Return the (X, Y) coordinate for the center point of the cell that contains the specified text.  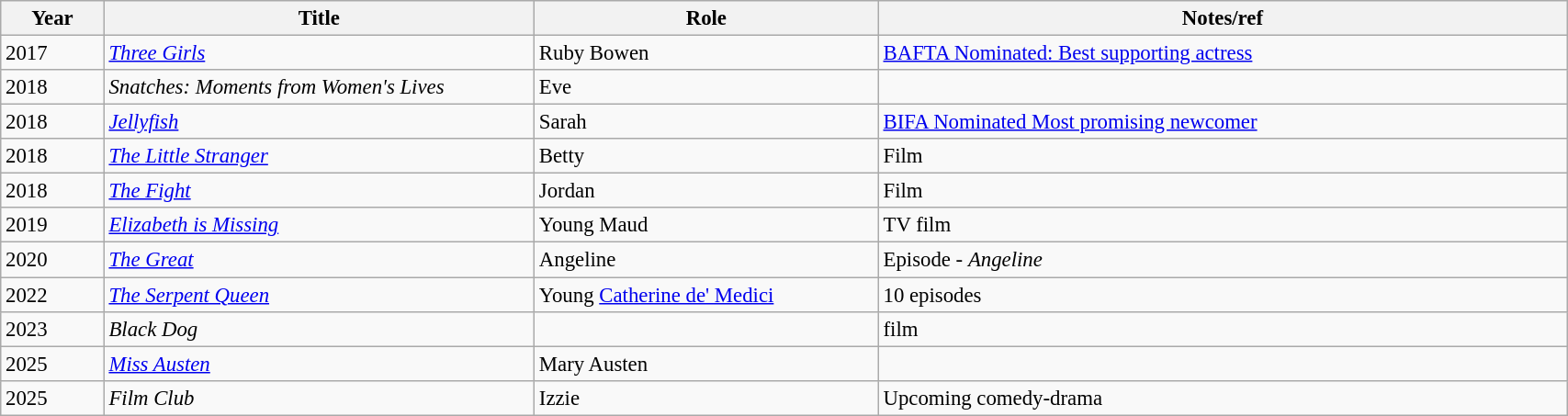
BAFTA Nominated: Best supporting actress (1222, 53)
2019 (52, 225)
Izzie (707, 398)
The Fight (319, 191)
The Great (319, 260)
2017 (52, 53)
Sarah (707, 122)
Jellyfish (319, 122)
The Little Stranger (319, 156)
BIFA Nominated Most promising newcomer (1222, 122)
Title (319, 18)
Upcoming comedy-drama (1222, 398)
Miss Austen (319, 364)
Elizabeth is Missing (319, 225)
Eve (707, 87)
Episode - Angeline (1222, 260)
Snatches: Moments from Women's Lives (319, 87)
10 episodes (1222, 295)
Angeline (707, 260)
Three Girls (319, 53)
Young Maud (707, 225)
Jordan (707, 191)
2020 (52, 260)
film (1222, 329)
Betty (707, 156)
Film Club (319, 398)
Black Dog (319, 329)
TV film (1222, 225)
Notes/ref (1222, 18)
Role (707, 18)
2022 (52, 295)
2023 (52, 329)
Year (52, 18)
Ruby Bowen (707, 53)
The Serpent Queen (319, 295)
Mary Austen (707, 364)
Young Catherine de' Medici (707, 295)
